Extract the (x, y) coordinate from the center of the cell holding the provided text.  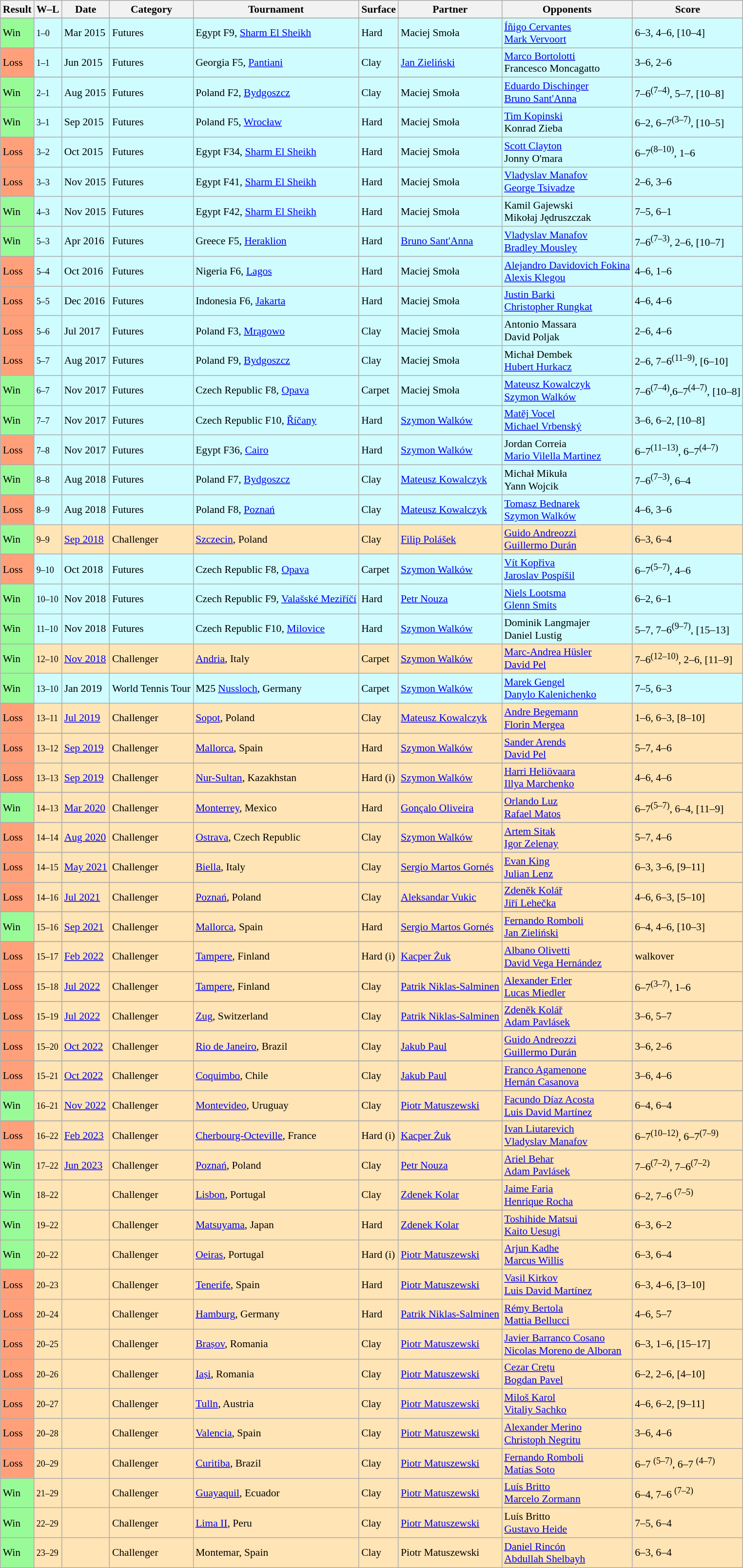
Jan 2019 (86, 688)
6–2, 6–1 (687, 599)
Czech Republic F10, Říčany (276, 420)
Franco Agamenone Hernán Casanova (567, 1076)
Ostrava, Czech Republic (276, 838)
5–4 (48, 271)
Jul 2019 (86, 719)
20–28 (48, 1433)
Egypt F41, Sharm El Sheikh (276, 181)
Jul 2017 (86, 331)
7–8 (48, 451)
6–4, 4–6, [10–3] (687, 927)
Czech Republic F10, Milovice (276, 629)
Guayaquil, Ecuador (276, 1493)
5–5 (48, 301)
Marek Gengel Danylo Kalenichenko (567, 688)
Lisbon, Portugal (276, 1196)
Oct 2015 (86, 152)
4–6, 3–6 (687, 510)
Arjun Kadhe Marcus Willis (567, 1255)
Facundo Díaz Acosta Luis David Martínez (567, 1106)
13–13 (48, 778)
12–10 (48, 658)
Evan King Julian Lenz (567, 867)
Sopot, Poland (276, 719)
6–3, 6–2 (687, 1225)
11–10 (48, 629)
7–5, 6–3 (687, 688)
3–3 (48, 181)
Nur-Sultan, Kazakhstan (276, 778)
5–6 (48, 331)
Fernando Romboli Jan Zieliński (567, 927)
Result (18, 9)
20–22 (48, 1255)
4–3 (48, 212)
2–1 (48, 93)
Opponents (567, 9)
6–3, 3–6, [9–11] (687, 867)
7–6(7–4), 5–7, [10–8] (687, 93)
Egypt F42, Sharm El Sheikh (276, 212)
Vladyslav Manafov George Tsivadze (567, 181)
14–14 (48, 838)
Aug 2020 (86, 838)
3–1 (48, 122)
Poland F5, Wrocław (276, 122)
M25 Nussloch, Germany (276, 688)
6–2, 7–6 (7–5) (687, 1196)
6–3, 4–6, [3–10] (687, 1284)
1–1 (48, 62)
7–6(7–4),6–7(4–7), [10–8] (687, 390)
5–7 (48, 361)
Íñigo Cervantes Mark Vervoort (567, 33)
18–22 (48, 1196)
6–7(5–7), 6–4, [11–9] (687, 807)
Ariel Behar Adam Pavlásek (567, 1165)
15–20 (48, 1046)
3–6, 6–2, [10–8] (687, 420)
4–6, 1–6 (687, 271)
7–6(12–10), 2–6, [11–9] (687, 658)
Artem Sitak Igor Zelenay (567, 838)
6–2, 6–7(3–7), [10–5] (687, 122)
20–25 (48, 1344)
1–6, 6–3, [8–10] (687, 719)
Tim Kopinski Konrad Zieba (567, 122)
Biella, Italy (276, 867)
Nigeria F6, Lagos (276, 271)
Valencia, Spain (276, 1433)
Brașov, Romania (276, 1344)
Monterrey, Mexico (276, 807)
Fernando Romboli Matías Soto (567, 1464)
Category (151, 9)
Oct 2016 (86, 271)
Oeiras, Portugal (276, 1255)
6–7(10–12), 6–7(7–9) (687, 1135)
13–12 (48, 748)
3–6, 5–7 (687, 1016)
19–22 (48, 1225)
Feb 2022 (86, 957)
Poland F9, Bydgoszcz (276, 361)
Zdeněk Kolář Jiří Lehečka (567, 897)
14–15 (48, 867)
Surface (378, 9)
6–3, 4–6, [10–4] (687, 33)
World Tennis Tour (151, 688)
Apr 2016 (86, 242)
9–9 (48, 539)
17–22 (48, 1165)
23–29 (48, 1552)
Poland F2, Bydgoszcz (276, 93)
walkover (687, 957)
7–7 (48, 420)
Marco Bortolotti Francesco Moncagatto (567, 62)
Alexander Merino Christoph Negritu (567, 1433)
15–16 (48, 927)
Nov 2022 (86, 1106)
8–8 (48, 480)
Egypt F34, Sharm El Sheikh (276, 152)
6–7(8–10), 1–6 (687, 152)
Vladyslav Manafov Bradley Mousley (567, 242)
Niels Lootsma Glenn Smits (567, 599)
Curitiba, Brazil (276, 1464)
Feb 2023 (86, 1135)
20–27 (48, 1404)
6–7(11–13), 6–7(4–7) (687, 451)
4–6, 6–3, [5–10] (687, 897)
Matsuyama, Japan (276, 1225)
Poland F7, Bydgoszcz (276, 480)
Dominik Langmajer Daniel Lustig (567, 629)
15–17 (48, 957)
Vasil Kirkov Luis David Martínez (567, 1284)
Jun 2023 (86, 1165)
Aug 2017 (86, 361)
Daniel Rincón Abdullah Shelbayh (567, 1552)
Partner (450, 9)
15–18 (48, 987)
7–6(7–3), 6–4 (687, 480)
4–6, 6–2, [9–11] (687, 1404)
Dec 2016 (86, 301)
2–6, 4–6 (687, 331)
Coquimbo, Chile (276, 1076)
7–5, 6–1 (687, 212)
6–7 (5–7), 6–7 (4–7) (687, 1464)
Jul 2021 (86, 897)
Zdeněk Kolář Adam Pavlásek (567, 1016)
Alejandro Davidovich Fokina Alexis Klegou (567, 271)
7–6(7–2), 7–6(7–2) (687, 1165)
Lima II, Peru (276, 1523)
May 2021 (86, 867)
Luís Britto Marcelo Zormann (567, 1493)
10–10 (48, 599)
2–6, 7–6(11–9), [6–10] (687, 361)
Sep 2018 (86, 539)
Michał Mikuła Yann Wojcik (567, 480)
Filip Polášek (450, 539)
Date (86, 9)
Poland F8, Poznań (276, 510)
Bruno Sant'Anna (450, 242)
5–3 (48, 242)
Ivan Liutarevich Vladyslav Manafov (567, 1135)
14–16 (48, 897)
6–7 (48, 390)
Toshihide Matsui Kaito Uesugi (567, 1225)
22–29 (48, 1523)
Score (687, 9)
Montevideo, Uruguay (276, 1106)
Eduardo Dischinger Bruno Sant'Anna (567, 93)
Orlando Luz Rafael Matos (567, 807)
13–10 (48, 688)
6–3, 1–6, [15–17] (687, 1344)
Indonesia F6, Jakarta (276, 301)
Vít Kopřiva Jaroslav Pospíšil (567, 569)
Rio de Janeiro, Brazil (276, 1046)
6–4, 7–6 (7–2) (687, 1493)
Mar 2020 (86, 807)
15–19 (48, 1016)
Iași, Romania (276, 1374)
Cezar Crețu Bogdan Pavel (567, 1374)
Jordan Correia Mario Vilella Martinez (567, 451)
Aug 2015 (86, 93)
Cherbourg-Octeville, France (276, 1135)
Rémy Bertola Mattia Bellucci (567, 1314)
Poland F3, Mrągowo (276, 331)
Tournament (276, 9)
Antonio Massara David Poljak (567, 331)
Matěj Vocel Michael Vrbenský (567, 420)
20–26 (48, 1374)
1–0 (48, 33)
3–2 (48, 152)
15–21 (48, 1076)
13–11 (48, 719)
8–9 (48, 510)
9–10 (48, 569)
20–24 (48, 1314)
Szczecin, Poland (276, 539)
14–13 (48, 807)
Zug, Switzerland (276, 1016)
Harri Heliövaara Illya Marchenko (567, 778)
Sep 2015 (86, 122)
Andria, Italy (276, 658)
Miloš Karol Vitaliy Sachko (567, 1404)
6–7(3–7), 1–6 (687, 987)
Javier Barranco Cosano Nicolas Moreno de Alboran (567, 1344)
Tomasz Bednarek Szymon Walków (567, 510)
Mateusz Kowalczyk Szymon Walków (567, 390)
Andre Begemann Florin Mergea (567, 719)
Oct 2018 (86, 569)
Jan Zieliński (450, 62)
21–29 (48, 1493)
Jun 2015 (86, 62)
Marc-Andrea Hüsler David Pel (567, 658)
Georgia F5, Pantiani (276, 62)
Czech Republic F9, Valašské Meziříčí (276, 599)
Scott Clayton Jonny O'mara (567, 152)
Jaime Faria Henrique Rocha (567, 1196)
Montemar, Spain (276, 1552)
Albano Olivetti David Vega Hernández (567, 957)
16–22 (48, 1135)
6–4, 6–4 (687, 1106)
20–23 (48, 1284)
7–6(7–3), 2–6, [10–7] (687, 242)
Alexander Erler Lucas Miedler (567, 987)
Kamil Gajewski Mikołaj Jędruszczak (567, 212)
7–5, 6–4 (687, 1523)
6–7(5–7), 4–6 (687, 569)
Sander Arends David Pel (567, 748)
W–L (48, 9)
Justin Barki Christopher Rungkat (567, 301)
Egypt F36, Cairo (276, 451)
Tenerife, Spain (276, 1284)
Aleksandar Vukic (450, 897)
Luís Britto Gustavo Heide (567, 1523)
20–29 (48, 1464)
Greece F5, Heraklion (276, 242)
Egypt F9, Sharm El Sheikh (276, 33)
Michał Dembek Hubert Hurkacz (567, 361)
2–6, 3–6 (687, 181)
6–2, 2–6, [4–10] (687, 1374)
Mar 2015 (86, 33)
Sep 2021 (86, 927)
5–7, 7–6(9–7), [15–13] (687, 629)
Gonçalo Oliveira (450, 807)
16–21 (48, 1106)
4–6, 5–7 (687, 1314)
Hamburg, Germany (276, 1314)
Tulln, Austria (276, 1404)
